Find where the given text appears and provide that cell's center as (X, Y) coordinate. 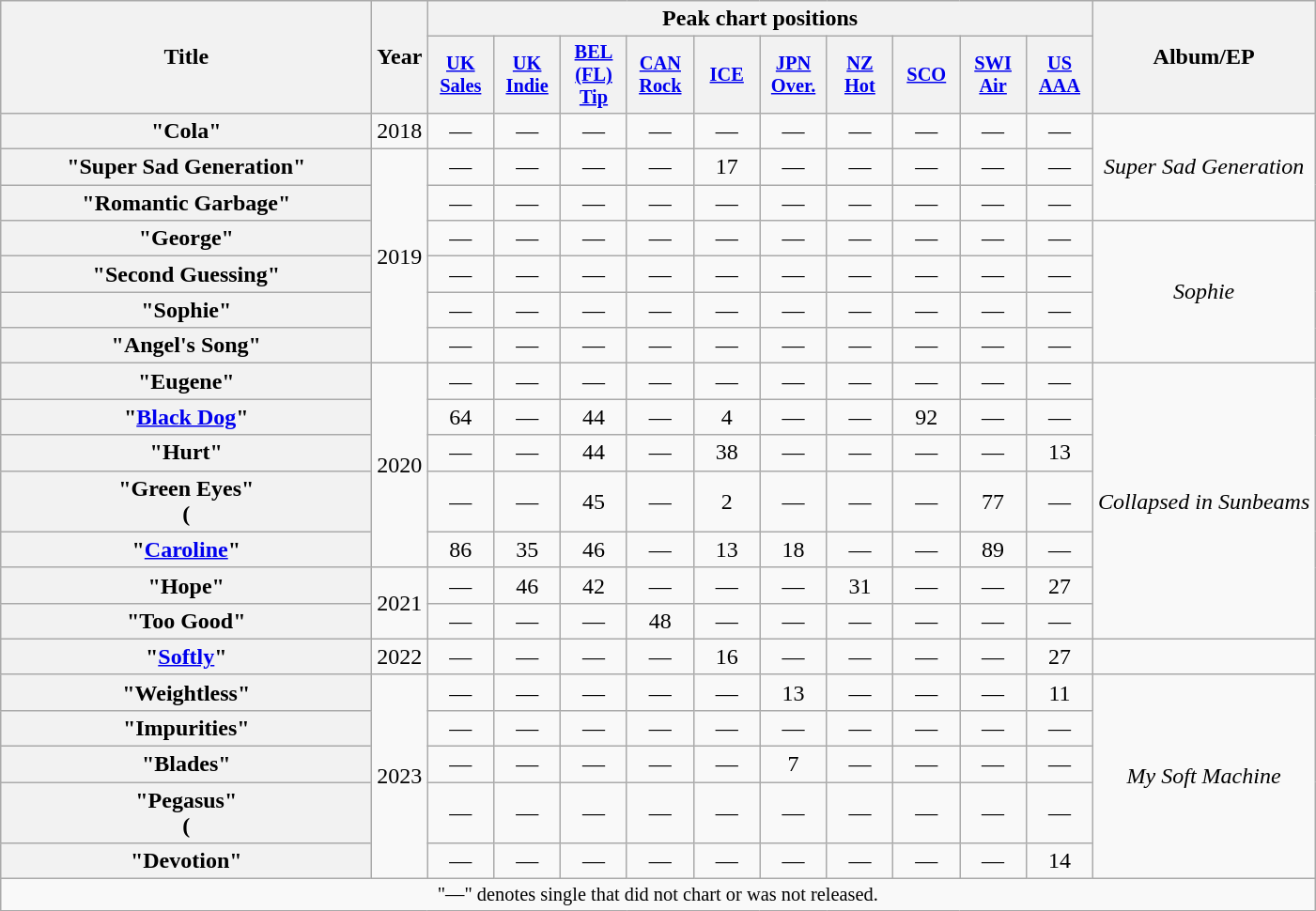
"—" denotes single that did not chart or was not released. (658, 895)
2021 (400, 603)
"Hurt" (186, 453)
2019 (400, 256)
ICE (727, 75)
17 (727, 167)
38 (727, 453)
"Second Guessing" (186, 274)
86 (460, 549)
Title (186, 57)
"Devotion" (186, 861)
SWIAir (994, 75)
"Green Eyes"( (186, 502)
Year (400, 57)
"Weightless" (186, 692)
"Eugene" (186, 381)
"Hope" (186, 585)
2020 (400, 466)
Sophie (1203, 292)
JPNOver. (793, 75)
"Sophie" (186, 310)
"Blades" (186, 764)
2 (727, 502)
"Too Good" (186, 621)
2022 (400, 656)
64 (460, 417)
14 (1060, 861)
"Cola" (186, 131)
11 (1060, 692)
2018 (400, 131)
Peak chart positions (761, 19)
"Impurities" (186, 728)
"George" (186, 239)
"Pegasus"( (186, 813)
UKSales (460, 75)
SCO (926, 75)
BEL(FL)Tip (594, 75)
NZHot (860, 75)
"Super Sad Generation" (186, 167)
"Black Dog" (186, 417)
"Angel's Song" (186, 346)
CANRock (659, 75)
UKIndie (528, 75)
35 (528, 549)
77 (994, 502)
48 (659, 621)
45 (594, 502)
42 (594, 585)
31 (860, 585)
Album/EP (1203, 57)
Collapsed in Sunbeams (1203, 502)
USAAA (1060, 75)
2023 (400, 776)
"Softly" (186, 656)
18 (793, 549)
4 (727, 417)
89 (994, 549)
7 (793, 764)
"Romantic Garbage" (186, 203)
My Soft Machine (1203, 776)
16 (727, 656)
"Caroline" (186, 549)
92 (926, 417)
Super Sad Generation (1203, 166)
